From the cell containing the given text, extract its center point as [x, y] coordinate. 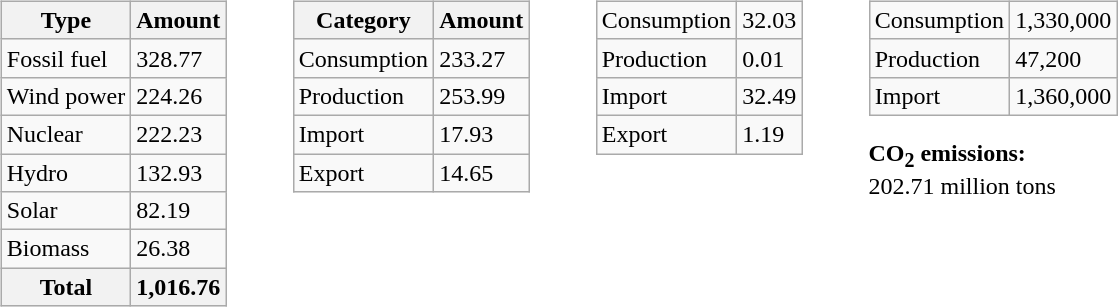
Hydro [66, 173]
Biomass [66, 249]
328.77 [178, 58]
47,200 [1064, 58]
1,330,000 [1064, 20]
1.19 [770, 134]
0.01 [770, 58]
Nuclear [66, 134]
Solar [66, 211]
32.49 [770, 96]
253.99 [482, 96]
Fossil fuel [66, 58]
233.27 [482, 58]
1,016.76 [178, 287]
17.93 [482, 134]
26.38 [178, 249]
Category [363, 20]
Wind power [66, 96]
14.65 [482, 173]
224.26 [178, 96]
Type [66, 20]
82.19 [178, 211]
222.23 [178, 134]
32.03 [770, 20]
Total [66, 287]
1,360,000 [1064, 96]
132.93 [178, 173]
